Search for the cell housing the specified text and yield its [x, y] center coordinate. 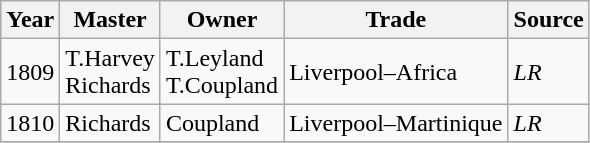
Master [110, 20]
Year [30, 20]
Coupland [222, 123]
Liverpool–Martinique [396, 123]
1809 [30, 72]
Liverpool–Africa [396, 72]
T.LeylandT.Coupland [222, 72]
1810 [30, 123]
Source [548, 20]
Richards [110, 123]
Owner [222, 20]
Trade [396, 20]
T.HarveyRichards [110, 72]
